Return [x, y] of the center of cell containing provided text 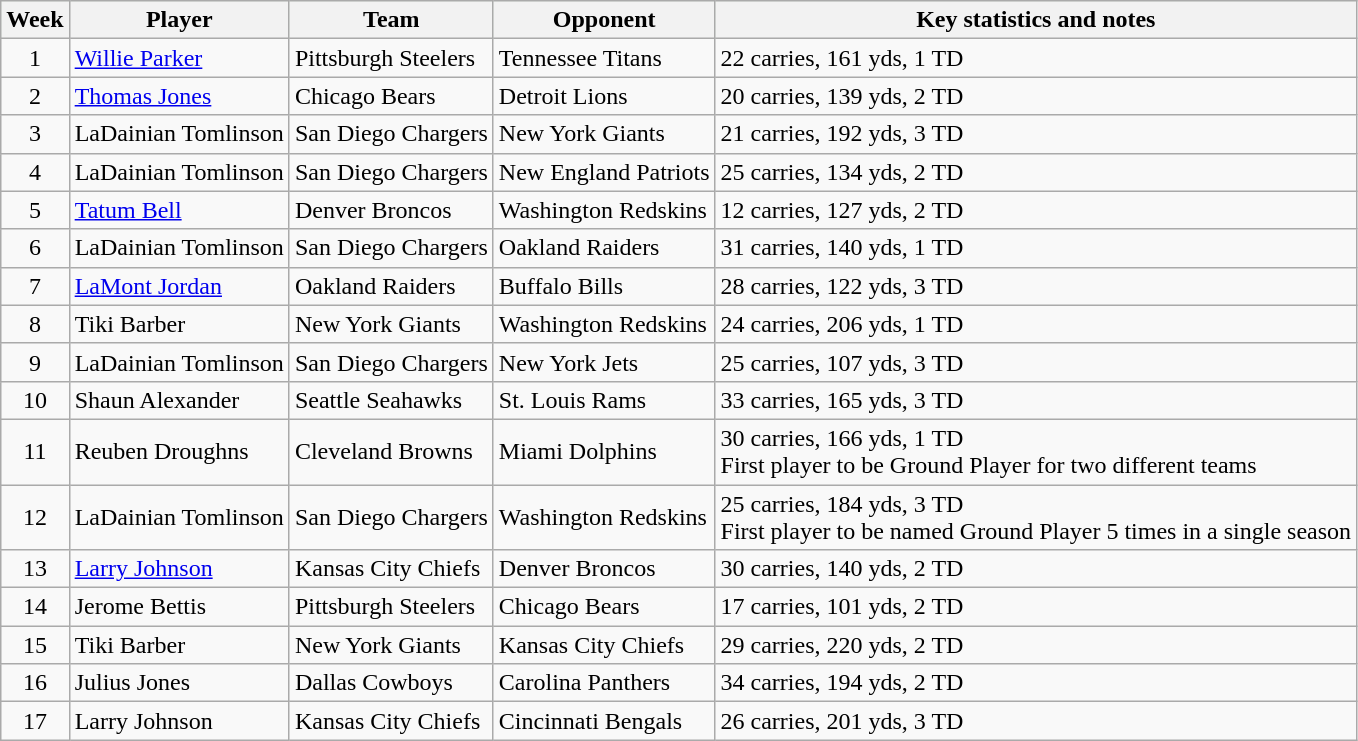
Willie Parker [179, 58]
Opponent [604, 20]
Tatum Bell [179, 210]
25 carries, 134 yds, 2 TD [1036, 172]
22 carries, 161 yds, 1 TD [1036, 58]
Dallas Cowboys [391, 683]
Detroit Lions [604, 96]
25 carries, 107 yds, 3 TD [1036, 362]
31 carries, 140 yds, 1 TD [1036, 248]
30 carries, 166 yds, 1 TDFirst player to be Ground Player for two different teams [1036, 452]
Shaun Alexander [179, 400]
13 [35, 569]
20 carries, 139 yds, 2 TD [1036, 96]
Cleveland Browns [391, 452]
Miami Dolphins [604, 452]
1 [35, 58]
29 carries, 220 yds, 2 TD [1036, 645]
9 [35, 362]
3 [35, 134]
Week [35, 20]
Buffalo Bills [604, 286]
17 carries, 101 yds, 2 TD [1036, 607]
12 [35, 516]
24 carries, 206 yds, 1 TD [1036, 324]
Jerome Bettis [179, 607]
7 [35, 286]
14 [35, 607]
Key statistics and notes [1036, 20]
26 carries, 201 yds, 3 TD [1036, 721]
Team [391, 20]
28 carries, 122 yds, 3 TD [1036, 286]
Player [179, 20]
12 carries, 127 yds, 2 TD [1036, 210]
New York Jets [604, 362]
2 [35, 96]
4 [35, 172]
10 [35, 400]
St. Louis Rams [604, 400]
Cincinnati Bengals [604, 721]
Reuben Droughns [179, 452]
15 [35, 645]
New England Patriots [604, 172]
Carolina Panthers [604, 683]
17 [35, 721]
33 carries, 165 yds, 3 TD [1036, 400]
LaMont Jordan [179, 286]
16 [35, 683]
Julius Jones [179, 683]
8 [35, 324]
34 carries, 194 yds, 2 TD [1036, 683]
11 [35, 452]
6 [35, 248]
5 [35, 210]
21 carries, 192 yds, 3 TD [1036, 134]
Thomas Jones [179, 96]
Tennessee Titans [604, 58]
25 carries, 184 yds, 3 TDFirst player to be named Ground Player 5 times in a single season [1036, 516]
Seattle Seahawks [391, 400]
30 carries, 140 yds, 2 TD [1036, 569]
